Locate the cell with the specified text and output its (x, y) center coordinate. 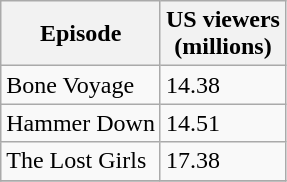
Bone Voyage (81, 85)
The Lost Girls (81, 161)
US viewers (millions) (222, 34)
17.38 (222, 161)
14.38 (222, 85)
Episode (81, 34)
Hammer Down (81, 123)
14.51 (222, 123)
